Return (x, y) of the center of cell containing provided text 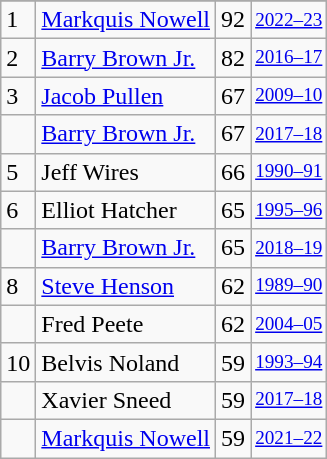
10 (18, 362)
6 (18, 210)
66 (234, 172)
82 (234, 58)
1989–90 (289, 286)
1 (18, 20)
1995–96 (289, 210)
Steve Henson (126, 286)
2 (18, 58)
2016–17 (289, 58)
Jacob Pullen (126, 96)
2009–10 (289, 96)
2022–23 (289, 20)
2018–19 (289, 248)
8 (18, 286)
Fred Peete (126, 324)
1993–94 (289, 362)
2004–05 (289, 324)
Jeff Wires (126, 172)
92 (234, 20)
1990–91 (289, 172)
Elliot Hatcher (126, 210)
3 (18, 96)
2021–22 (289, 438)
5 (18, 172)
Belvis Noland (126, 362)
Xavier Sneed (126, 400)
